Detect which cell encompasses the target text, then output its [X, Y] center coordinate. 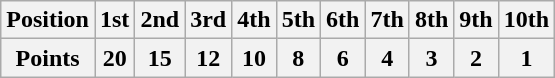
8th [431, 20]
5th [298, 20]
1 [526, 58]
10 [254, 58]
15 [160, 58]
1st [114, 20]
3rd [208, 20]
9th [476, 20]
4 [387, 58]
3 [431, 58]
8 [298, 58]
6 [343, 58]
Position [48, 20]
7th [387, 20]
2 [476, 58]
6th [343, 20]
2nd [160, 20]
10th [526, 20]
Points [48, 58]
12 [208, 58]
4th [254, 20]
20 [114, 58]
